Identify which cell holds the provided text, then report its (x, y) central coordinate. 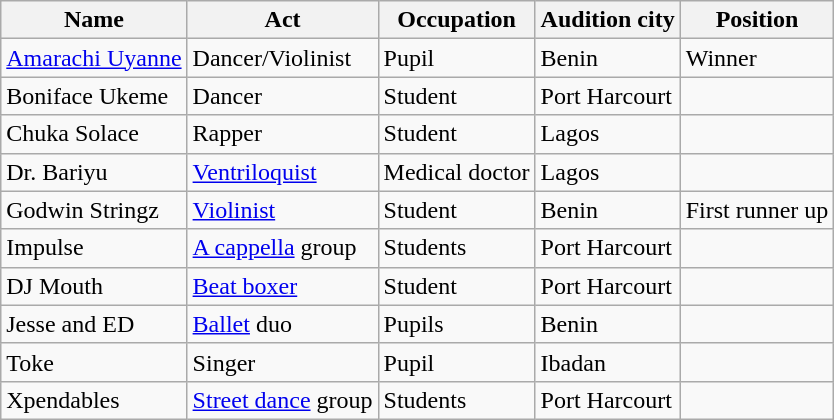
Dancer/Violinist (282, 58)
First runner up (757, 210)
Ibadan (608, 362)
Street dance group (282, 400)
Position (757, 20)
A cappella group (282, 248)
Medical doctor (456, 172)
Chuka Solace (94, 134)
Jesse and ED (94, 324)
Boniface Ukeme (94, 96)
Amarachi Uyanne (94, 58)
Rapper (282, 134)
Toke (94, 362)
Xpendables (94, 400)
Audition city (608, 20)
Name (94, 20)
Singer (282, 362)
Act (282, 20)
Ballet duo (282, 324)
Violinist (282, 210)
Winner (757, 58)
Godwin Stringz (94, 210)
Ventriloquist (282, 172)
Impulse (94, 248)
DJ Mouth (94, 286)
Pupils (456, 324)
Dr. Bariyu (94, 172)
Occupation (456, 20)
Beat boxer (282, 286)
Dancer (282, 96)
